Search for the cell housing the specified text and yield its [x, y] center coordinate. 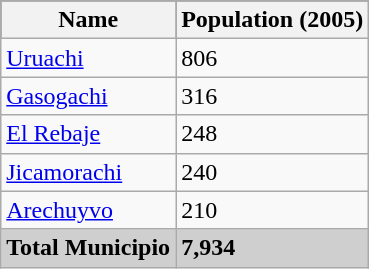
Gasogachi [88, 96]
Total Municipio [88, 248]
Arechuyvo [88, 210]
240 [272, 172]
248 [272, 134]
210 [272, 210]
316 [272, 96]
7,934 [272, 248]
Jicamorachi [88, 172]
806 [272, 58]
Uruachi [88, 58]
Population (2005) [272, 20]
Name [88, 20]
El Rebaje [88, 134]
